Identify which cell holds the provided text, then report its (x, y) central coordinate. 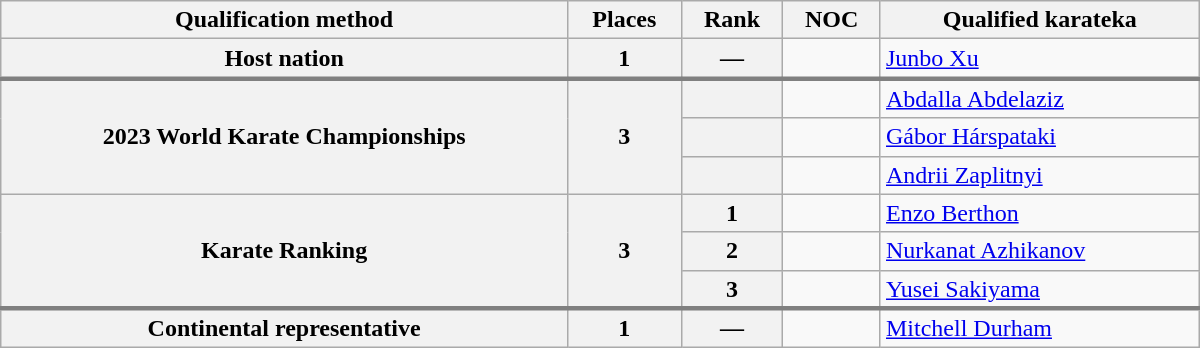
Andrii Zaplitnyi (1040, 175)
Enzo Berthon (1040, 213)
Places (624, 20)
Host nation (284, 59)
Rank (732, 20)
Qualified karateka (1040, 20)
Mitchell Durham (1040, 328)
2 (732, 251)
Abdalla Abdelaziz (1040, 98)
Junbo Xu (1040, 59)
Nurkanat Azhikanov (1040, 251)
2023 World Karate Championships (284, 136)
Continental representative (284, 328)
Gábor Hárspataki (1040, 137)
Karate Ranking (284, 251)
Yusei Sakiyama (1040, 289)
NOC (832, 20)
Qualification method (284, 20)
